Pinpoint the cell where the given text exists, returning its (x, y) midpoint coordinate. 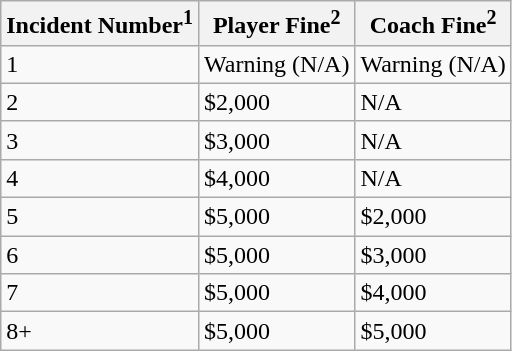
1 (100, 64)
2 (100, 102)
Coach Fine2 (433, 24)
Player Fine2 (276, 24)
Incident Number1 (100, 24)
4 (100, 178)
8+ (100, 331)
7 (100, 293)
6 (100, 255)
3 (100, 140)
5 (100, 217)
